Determine the (x, y) coordinate at the center of the cell enclosing the given text.  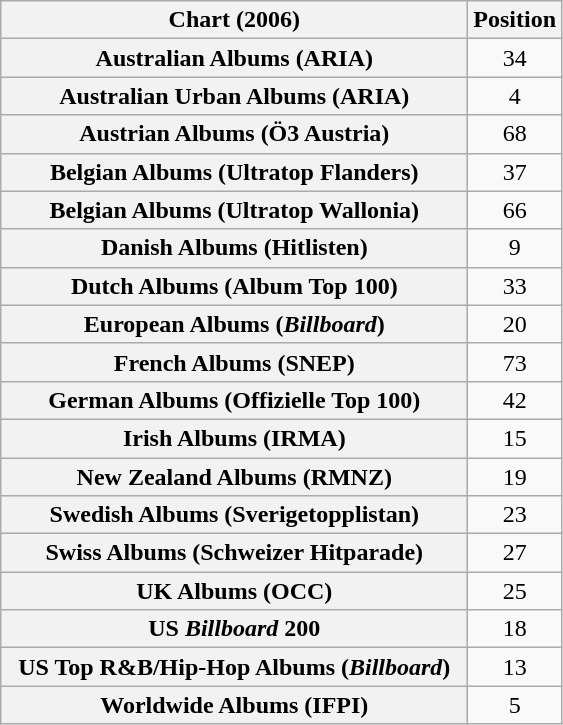
French Albums (SNEP) (234, 362)
Belgian Albums (Ultratop Flanders) (234, 172)
Chart (2006) (234, 20)
German Albums (Offizielle Top 100) (234, 400)
68 (515, 134)
33 (515, 286)
Irish Albums (IRMA) (234, 438)
37 (515, 172)
13 (515, 667)
25 (515, 591)
Danish Albums (Hitlisten) (234, 248)
UK Albums (OCC) (234, 591)
Swedish Albums (Sverigetopplistan) (234, 515)
US Top R&B/Hip-Hop Albums (Billboard) (234, 667)
4 (515, 96)
5 (515, 705)
34 (515, 58)
Position (515, 20)
42 (515, 400)
19 (515, 477)
73 (515, 362)
9 (515, 248)
Swiss Albums (Schweizer Hitparade) (234, 553)
European Albums (Billboard) (234, 324)
23 (515, 515)
Australian Albums (ARIA) (234, 58)
66 (515, 210)
Australian Urban Albums (ARIA) (234, 96)
18 (515, 629)
New Zealand Albums (RMNZ) (234, 477)
Worldwide Albums (IFPI) (234, 705)
Dutch Albums (Album Top 100) (234, 286)
Austrian Albums (Ö3 Austria) (234, 134)
15 (515, 438)
Belgian Albums (Ultratop Wallonia) (234, 210)
US Billboard 200 (234, 629)
20 (515, 324)
27 (515, 553)
